Scan for the cell matching the given text and deliver its (x, y) coordinate at center. 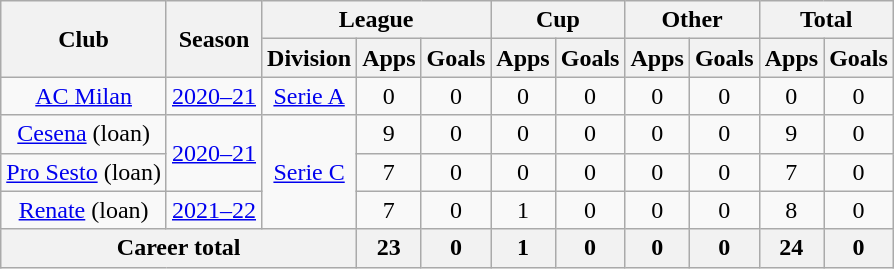
24 (791, 248)
2021–22 (214, 210)
Serie C (310, 172)
Cesena (loan) (84, 134)
Pro Sesto (loan) (84, 172)
AC Milan (84, 96)
8 (791, 210)
Cup (558, 20)
Serie A (310, 96)
Season (214, 39)
Other (692, 20)
Club (84, 39)
Division (310, 58)
League (376, 20)
23 (389, 248)
Renate (loan) (84, 210)
Total (826, 20)
Career total (179, 248)
